Search for the cell housing the specified text and yield its (X, Y) center coordinate. 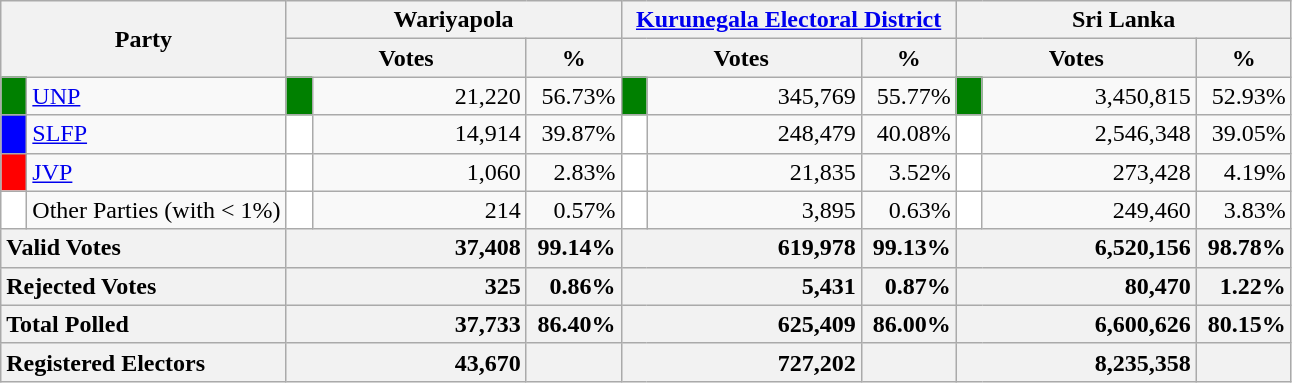
Party (144, 39)
Registered Electors (144, 362)
0.57% (574, 210)
UNP (156, 96)
JVP (156, 172)
Valid Votes (144, 248)
2.83% (574, 172)
0.63% (908, 210)
Total Polled (144, 324)
39.87% (574, 134)
727,202 (741, 362)
99.13% (908, 248)
1.22% (1244, 286)
80.15% (1244, 324)
21,220 (419, 96)
0.87% (908, 286)
345,769 (754, 96)
625,409 (741, 324)
325 (406, 286)
40.08% (908, 134)
Kurunegala Electoral District (788, 20)
3,895 (754, 210)
37,408 (406, 248)
86.00% (908, 324)
SLFP (156, 134)
99.14% (574, 248)
86.40% (574, 324)
0.86% (574, 286)
273,428 (1089, 172)
619,978 (741, 248)
3,450,815 (1089, 96)
6,520,156 (1076, 248)
55.77% (908, 96)
5,431 (741, 286)
21,835 (754, 172)
43,670 (406, 362)
Rejected Votes (144, 286)
39.05% (1244, 134)
Sri Lanka (1124, 20)
52.93% (1244, 96)
56.73% (574, 96)
214 (419, 210)
249,460 (1089, 210)
37,733 (406, 324)
8,235,358 (1076, 362)
Wariyapola (454, 20)
98.78% (1244, 248)
3.52% (908, 172)
80,470 (1076, 286)
6,600,626 (1076, 324)
248,479 (754, 134)
Other Parties (with < 1%) (156, 210)
4.19% (1244, 172)
14,914 (419, 134)
3.83% (1244, 210)
2,546,348 (1089, 134)
1,060 (419, 172)
